Locate the cell with the specified text and output its [X, Y] center coordinate. 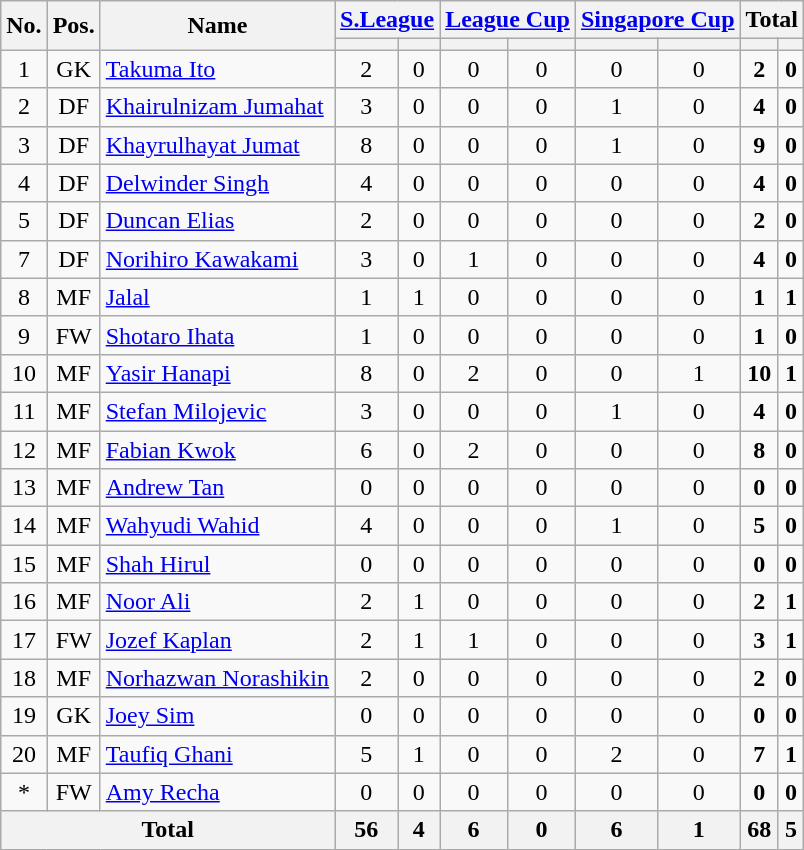
Fabian Kwok [217, 449]
Andrew Tan [217, 488]
68 [759, 830]
Delwinder Singh [217, 183]
Stefan Milojevic [217, 411]
Duncan Elias [217, 221]
League Cup [508, 20]
Wahyudi Wahid [217, 526]
Name [217, 26]
Taufiq Ghani [217, 754]
16 [24, 602]
Yasir Hanapi [217, 373]
17 [24, 640]
Takuma Ito [217, 69]
18 [24, 678]
S.League [388, 20]
19 [24, 716]
Joey Sim [217, 716]
13 [24, 488]
Khairulnizam Jumahat [217, 107]
Shotaro Ihata [217, 335]
12 [24, 449]
Norhazwan Norashikin [217, 678]
14 [24, 526]
56 [366, 830]
Noor Ali [217, 602]
Singapore Cup [658, 20]
Amy Recha [217, 792]
Shah Hirul [217, 564]
* [24, 792]
20 [24, 754]
Norihiro Kawakami [217, 259]
Pos. [74, 26]
No. [24, 26]
Jalal [217, 297]
11 [24, 411]
Khayrulhayat Jumat [217, 145]
Jozef Kaplan [217, 640]
15 [24, 564]
